Find where the given text appears and provide that cell's center as (X, Y) coordinate. 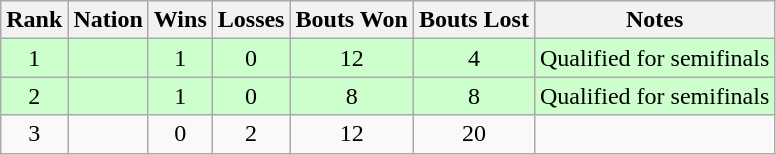
Losses (251, 20)
Wins (180, 20)
Bouts Lost (474, 20)
Bouts Won (352, 20)
20 (474, 134)
4 (474, 58)
3 (34, 134)
Notes (654, 20)
Rank (34, 20)
Nation (108, 20)
